Scan for the cell matching the given text and deliver its [X, Y] coordinate at center. 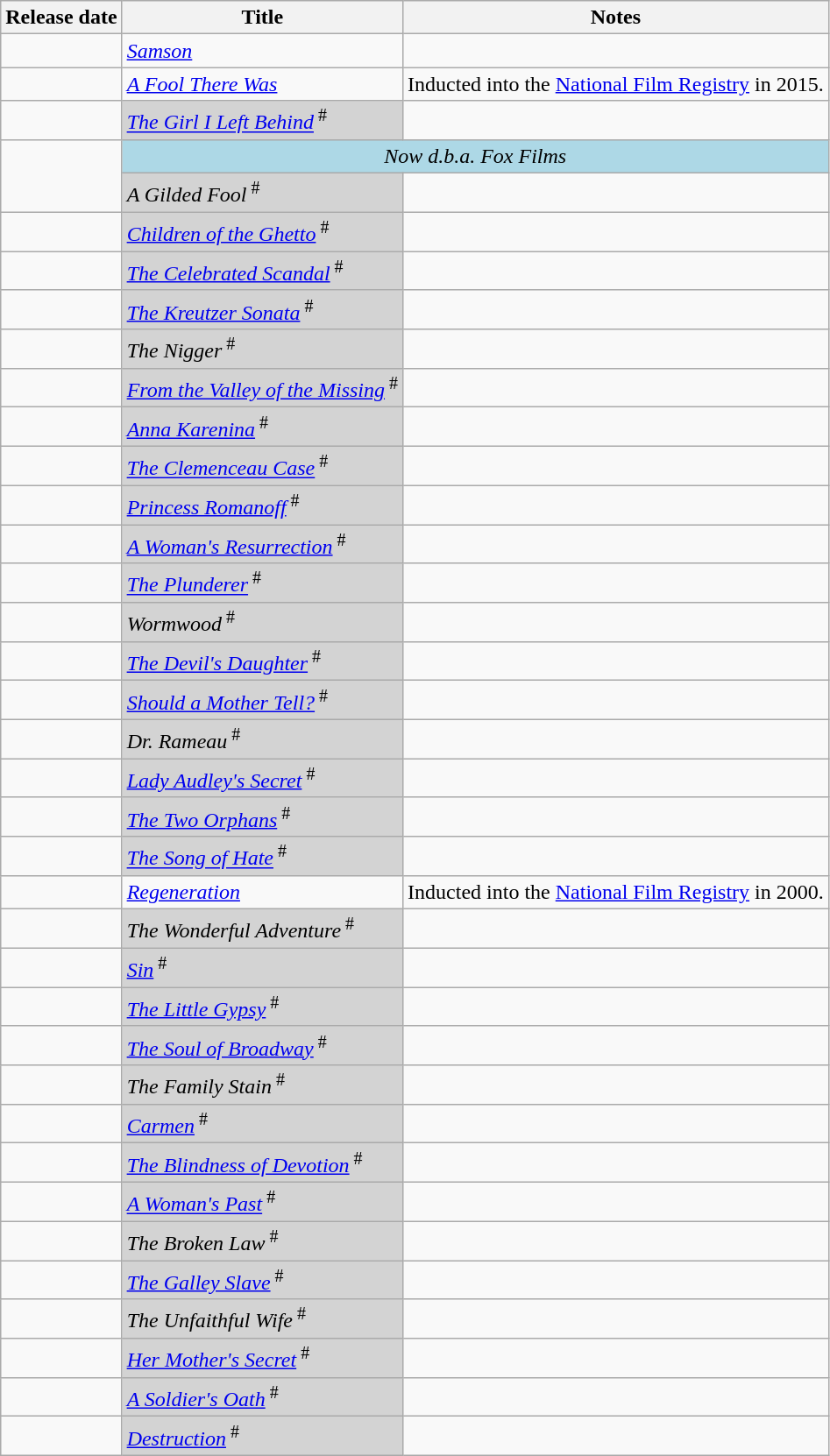
Lady Audley's Secret # [262, 778]
Carmen # [262, 1123]
A Woman's Resurrection # [262, 545]
A Soldier's Oath # [262, 1396]
Should a Mother Tell? # [262, 701]
The Nigger # [262, 349]
Inducted into the National Film Registry in 2000. [616, 893]
Wormwood # [262, 622]
Anna Karenina # [262, 428]
The Galley Slave # [262, 1281]
Notes [616, 18]
Children of the Ghetto # [262, 231]
The Family Stain # [262, 1085]
The Devil's Daughter # [262, 661]
Now d.b.a. Fox Films [475, 156]
Samson [262, 51]
The Broken Law # [262, 1240]
The Girl I Left Behind # [262, 121]
Title [262, 18]
Dr. Rameau # [262, 739]
The Song of Hate # [262, 857]
The Unfaithful Wife # [262, 1319]
The Clemenceau Case # [262, 466]
Sin # [262, 967]
The Two Orphans # [262, 816]
A Woman's Past # [262, 1202]
Inducted into the National Film Registry in 2015. [616, 84]
The Soul of Broadway # [262, 1046]
From the Valley of the Missing # [262, 387]
The Blindness of Devotion # [262, 1163]
Regeneration [262, 893]
The Kreutzer Sonata # [262, 310]
Destruction # [262, 1437]
A Gilded Fool # [262, 193]
A Fool There Was [262, 84]
The Plunderer # [262, 583]
The Wonderful Adventure # [262, 929]
Release date [61, 18]
Her Mother's Secret # [262, 1358]
Princess Romanoff # [262, 505]
The Celebrated Scandal # [262, 272]
The Little Gypsy # [262, 1007]
